Determine the (x, y) coordinate at the center of the cell enclosing the given text.  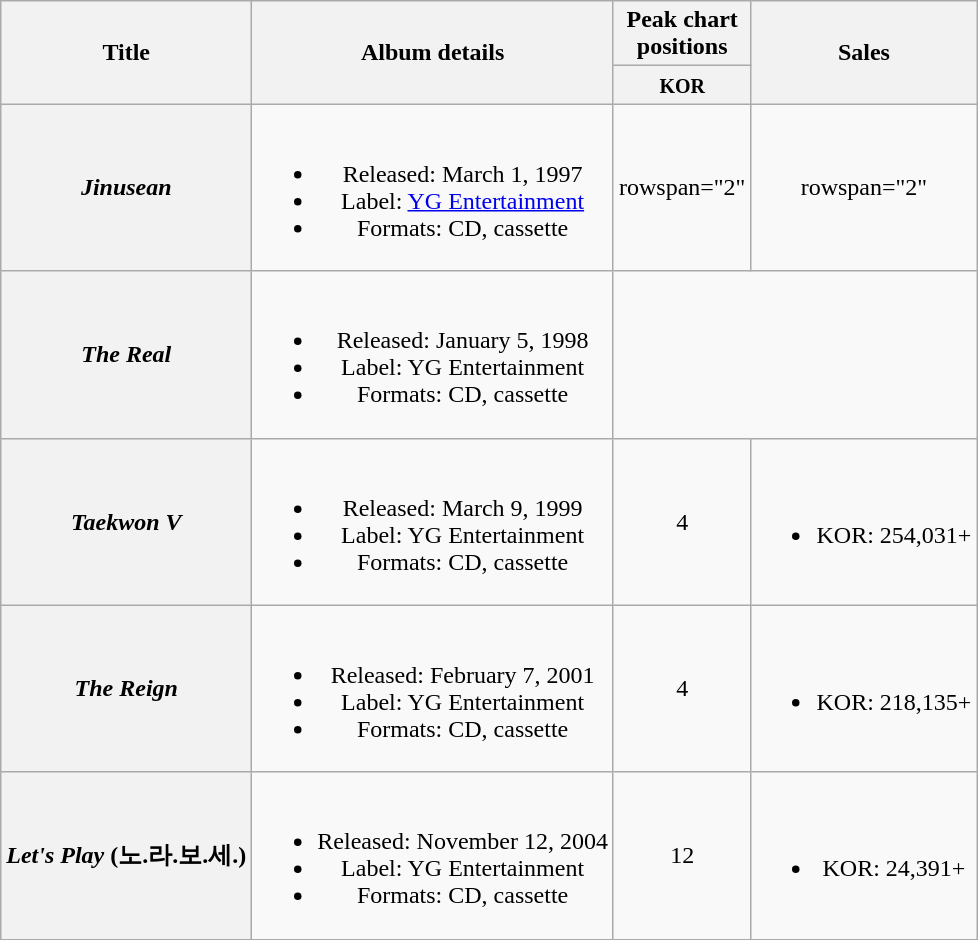
KOR: 218,135+ (864, 688)
Taekwon V (126, 522)
Let's Play (노.라.보.세.) (126, 856)
Peak chart positions (682, 34)
Released: January 5, 1998Label: YG EntertainmentFormats: CD, cassette (433, 354)
Released: February 7, 2001Label: YG EntertainmentFormats: CD, cassette (433, 688)
Jinusean (126, 188)
Released: March 9, 1999Label: YG EntertainmentFormats: CD, cassette (433, 522)
KOR (682, 85)
Released: November 12, 2004Label: YG EntertainmentFormats: CD, cassette (433, 856)
The Reign (126, 688)
Sales (864, 52)
Released: March 1, 1997Label: YG EntertainmentFormats: CD, cassette (433, 188)
KOR: 254,031+ (864, 522)
The Real (126, 354)
Album details (433, 52)
12 (682, 856)
Title (126, 52)
KOR: 24,391+ (864, 856)
